Scan for the cell matching the given text and deliver its (x, y) coordinate at center. 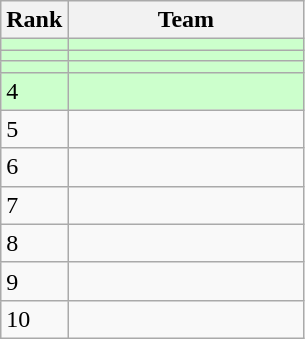
9 (34, 281)
5 (34, 129)
Rank (34, 20)
8 (34, 243)
10 (34, 319)
4 (34, 91)
7 (34, 205)
6 (34, 167)
Team (186, 20)
